Return the (X, Y) coordinate for the center point of the cell that contains the specified text.  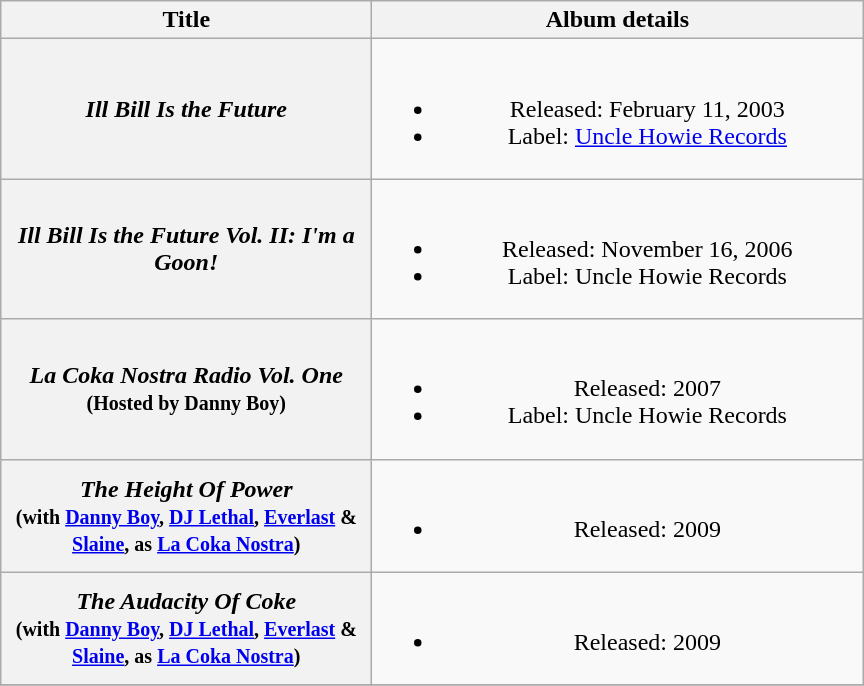
Released: February 11, 2003Label: Uncle Howie Records (618, 109)
The Audacity Of Coke(with Danny Boy, DJ Lethal, Everlast & Slaine, as La Coka Nostra) (186, 628)
Ill Bill Is the Future (186, 109)
The Height Of Power(with Danny Boy, DJ Lethal, Everlast & Slaine, as La Coka Nostra) (186, 516)
Album details (618, 20)
Ill Bill Is the Future Vol. II: I'm a Goon! (186, 249)
Title (186, 20)
Released: November 16, 2006Label: Uncle Howie Records (618, 249)
La Coka Nostra Radio Vol. One(Hosted by Danny Boy) (186, 389)
Released: 2007Label: Uncle Howie Records (618, 389)
